Search for the cell housing the specified text and yield its [x, y] center coordinate. 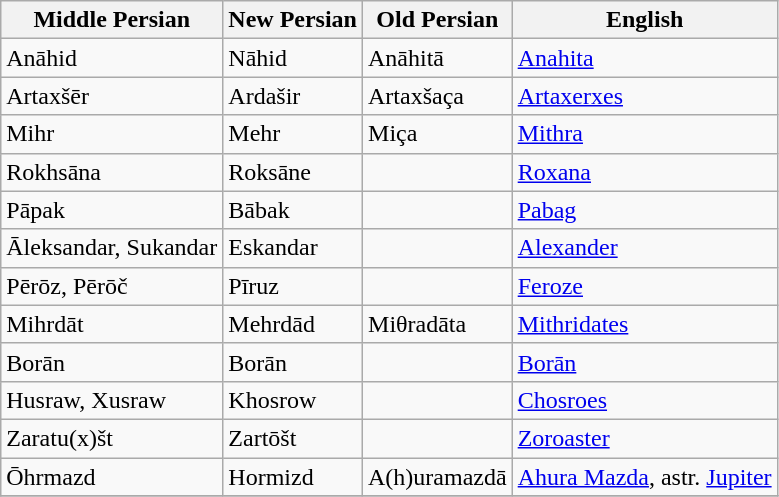
Mithridates [644, 324]
Ardašir [293, 96]
Anahita [644, 58]
Pērōz, Pērōč [112, 286]
Artaxšēr [112, 96]
Pīruz [293, 286]
Mehrdād [293, 324]
Husraw, Xusraw [112, 400]
Mihrdāt [112, 324]
Khosrow [293, 400]
Pāpak [112, 210]
Feroze [644, 286]
Zaratu(x)št [112, 438]
New Persian [293, 20]
Chosroes [644, 400]
Mehr [293, 134]
Roxana [644, 172]
Nāhid [293, 58]
Miça [438, 134]
Mithra [644, 134]
Ahura Mazda, astr. Jupiter [644, 477]
English [644, 20]
Middle Persian [112, 20]
Zartōšt [293, 438]
Miθradāta [438, 324]
Alexander [644, 248]
Ōhrmazd [112, 477]
Mihr [112, 134]
Roksāne [293, 172]
Zoroaster [644, 438]
Hormizd [293, 477]
A(h)uramazdā [438, 477]
Old Persian [438, 20]
Eskandar [293, 248]
Rokhsāna [112, 172]
Bābak [293, 210]
Artaxšaça [438, 96]
Āleksandar, Sukandar [112, 248]
Anāhitā [438, 58]
Artaxerxes [644, 96]
Pabag [644, 210]
Anāhid [112, 58]
